Find where the given text appears and provide that cell's center as [x, y] coordinate. 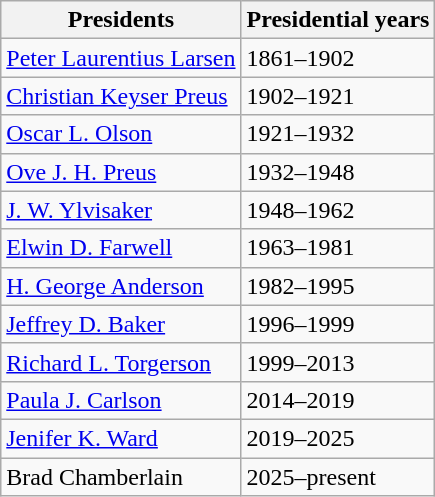
Ove J. H. Preus [121, 172]
1921–1932 [338, 134]
1932–1948 [338, 172]
1963–1981 [338, 248]
Jenifer K. Ward [121, 438]
1982–1995 [338, 286]
H. George Anderson [121, 286]
1999–2013 [338, 362]
2014–2019 [338, 400]
Presidents [121, 20]
Jeffrey D. Baker [121, 324]
Oscar L. Olson [121, 134]
J. W. Ylvisaker [121, 210]
1902–1921 [338, 96]
Brad Chamberlain [121, 477]
2025–present [338, 477]
Presidential years [338, 20]
Peter Laurentius Larsen [121, 58]
1948–1962 [338, 210]
1996–1999 [338, 324]
Christian Keyser Preus [121, 96]
1861–1902 [338, 58]
2019–2025 [338, 438]
Elwin D. Farwell [121, 248]
Richard L. Torgerson [121, 362]
Paula J. Carlson [121, 400]
